Find where the given text appears and provide that cell's center as (x, y) coordinate. 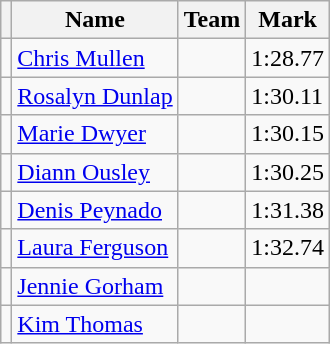
Chris Mullen (95, 58)
Denis Peynado (95, 210)
1:30.11 (288, 96)
Kim Thomas (95, 324)
Laura Ferguson (95, 248)
1:31.38 (288, 210)
1:30.15 (288, 134)
Diann Ousley (95, 172)
Marie Dwyer (95, 134)
Jennie Gorham (95, 286)
Rosalyn Dunlap (95, 96)
1:32.74 (288, 248)
Team (212, 20)
Name (95, 20)
Mark (288, 20)
1:30.25 (288, 172)
1:28.77 (288, 58)
